Detect which cell encompasses the target text, then output its (X, Y) center coordinate. 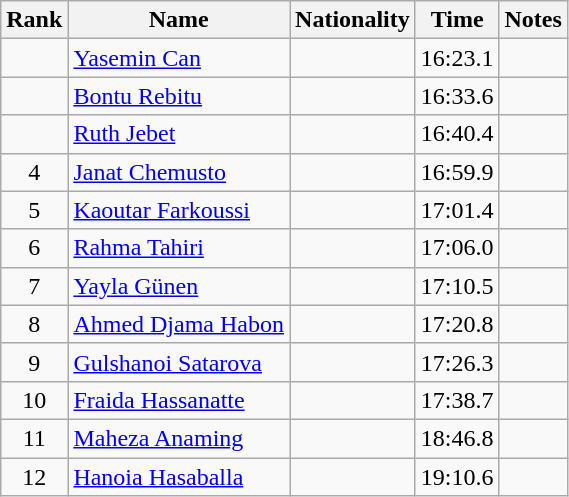
16:33.6 (457, 96)
Gulshanoi Satarova (179, 362)
Kaoutar Farkoussi (179, 210)
17:06.0 (457, 248)
Nationality (353, 20)
17:38.7 (457, 400)
12 (34, 477)
11 (34, 438)
8 (34, 324)
Yasemin Can (179, 58)
16:59.9 (457, 172)
5 (34, 210)
Hanoia Hasaballa (179, 477)
17:01.4 (457, 210)
Fraida Hassanatte (179, 400)
16:23.1 (457, 58)
Rank (34, 20)
4 (34, 172)
16:40.4 (457, 134)
17:26.3 (457, 362)
9 (34, 362)
Bontu Rebitu (179, 96)
Time (457, 20)
17:10.5 (457, 286)
10 (34, 400)
Ahmed Djama Habon (179, 324)
6 (34, 248)
18:46.8 (457, 438)
19:10.6 (457, 477)
Janat Chemusto (179, 172)
17:20.8 (457, 324)
Ruth Jebet (179, 134)
7 (34, 286)
Maheza Anaming (179, 438)
Name (179, 20)
Yayla Günen (179, 286)
Notes (533, 20)
Rahma Tahiri (179, 248)
